Pinpoint the cell where the given text exists, returning its [X, Y] midpoint coordinate. 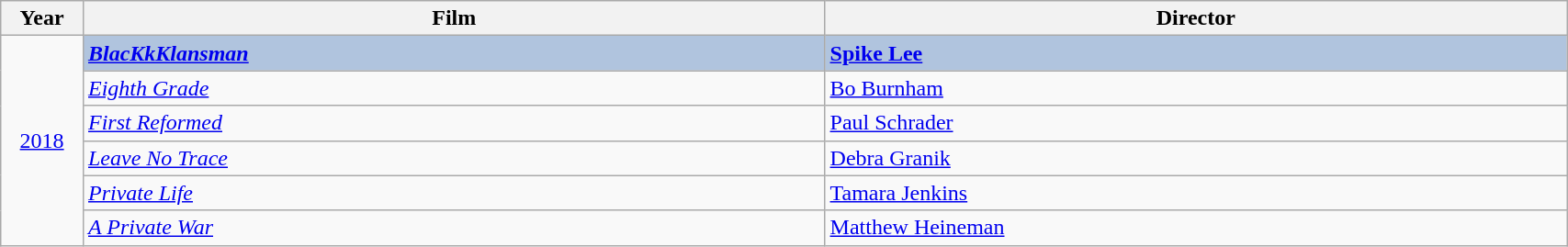
Year [42, 18]
Tamara Jenkins [1196, 193]
Paul Schrader [1196, 123]
Matthew Heineman [1196, 228]
A Private War [454, 228]
BlacKkKlansman [454, 53]
Private Life [454, 193]
Leave No Trace [454, 158]
2018 [42, 140]
Debra Granik [1196, 158]
Film [454, 18]
Director [1196, 18]
Bo Burnham [1196, 88]
Spike Lee [1196, 53]
Eighth Grade [454, 88]
First Reformed [454, 123]
